Capture the cell that displays the provided text and extract its (x, y) central coordinate. 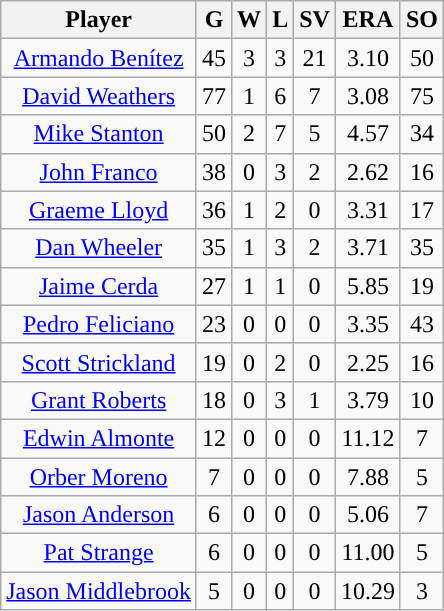
3.79 (368, 400)
17 (422, 210)
ERA (368, 20)
Scott Strickland (99, 362)
38 (214, 172)
SV (315, 20)
3.10 (368, 58)
11.00 (368, 553)
SO (422, 20)
Mike Stanton (99, 134)
Jaime Cerda (99, 286)
Pedro Feliciano (99, 324)
David Weathers (99, 96)
Dan Wheeler (99, 248)
27 (214, 286)
Grant Roberts (99, 400)
2.25 (368, 362)
10.29 (368, 591)
21 (315, 58)
John Franco (99, 172)
Player (99, 20)
10 (422, 400)
45 (214, 58)
W (250, 20)
L (280, 20)
4.57 (368, 134)
34 (422, 134)
Orber Moreno (99, 477)
43 (422, 324)
3.35 (368, 324)
5.06 (368, 515)
23 (214, 324)
3.71 (368, 248)
5.85 (368, 286)
Edwin Almonte (99, 438)
7.88 (368, 477)
2.62 (368, 172)
Pat Strange (99, 553)
Graeme Lloyd (99, 210)
75 (422, 96)
Jason Anderson (99, 515)
3.08 (368, 96)
G (214, 20)
Jason Middlebrook (99, 591)
Armando Benítez (99, 58)
18 (214, 400)
77 (214, 96)
12 (214, 438)
3.31 (368, 210)
11.12 (368, 438)
36 (214, 210)
